Extract the (x, y) coordinate from the center of the cell holding the provided text.  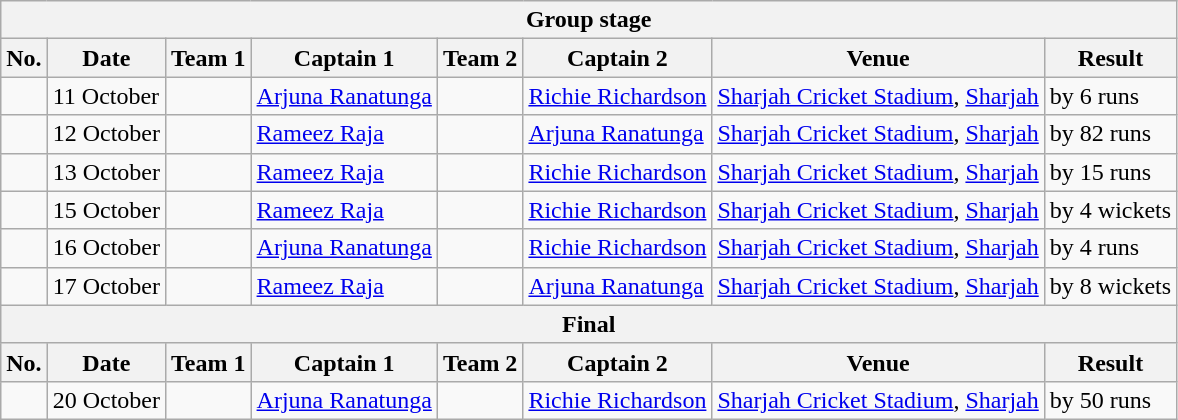
by 82 runs (1110, 134)
by 15 runs (1110, 172)
by 50 runs (1110, 400)
Final (589, 324)
12 October (106, 134)
13 October (106, 172)
by 6 runs (1110, 96)
11 October (106, 96)
20 October (106, 400)
by 8 wickets (1110, 286)
15 October (106, 210)
Group stage (589, 20)
17 October (106, 286)
by 4 wickets (1110, 210)
16 October (106, 248)
by 4 runs (1110, 248)
